Output the (X, Y) coordinate of the center of the cell containing the given text.  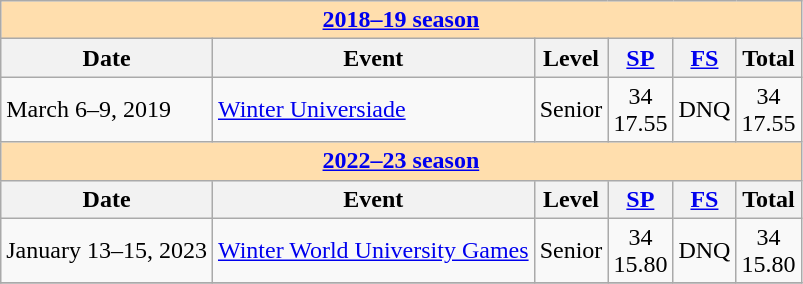
2018–19 season (401, 20)
Winter World University Games (373, 250)
March 6–9, 2019 (107, 110)
January 13–15, 2023 (107, 250)
2022–23 season (401, 161)
Winter Universiade (373, 110)
